Output the [X, Y] coordinate of the center of the cell containing the given text.  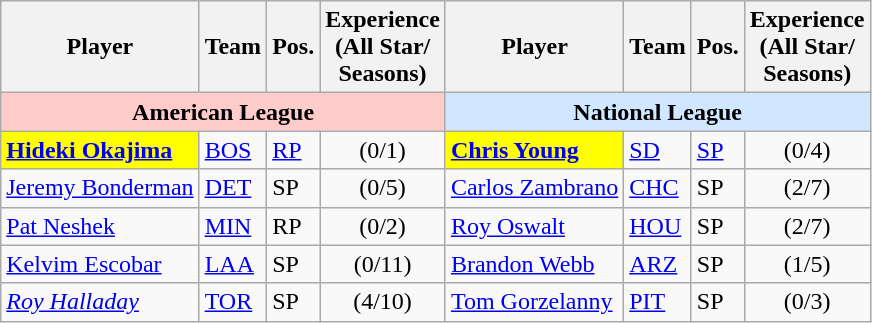
(0/1) [383, 150]
(0/5) [383, 188]
National League [658, 112]
(1/5) [807, 264]
SD [658, 150]
Kelvim Escobar [100, 264]
Chris Young [534, 150]
DET [233, 188]
(0/4) [807, 150]
PIT [658, 302]
Brandon Webb [534, 264]
Roy Halladay [100, 302]
Hideki Okajima [100, 150]
Roy Oswalt [534, 226]
CHC [658, 188]
Tom Gorzelanny [534, 302]
(0/11) [383, 264]
American League [224, 112]
Carlos Zambrano [534, 188]
Jeremy Bonderman [100, 188]
(0/3) [807, 302]
(4/10) [383, 302]
LAA [233, 264]
Pat Neshek [100, 226]
(0/2) [383, 226]
TOR [233, 302]
MIN [233, 226]
HOU [658, 226]
BOS [233, 150]
ARZ [658, 264]
